From the cell containing the given text, extract its center point as (X, Y) coordinate. 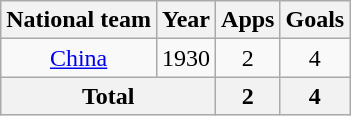
Goals (315, 20)
China (79, 58)
National team (79, 20)
Total (108, 96)
1930 (186, 58)
Year (186, 20)
Apps (248, 20)
